Determine the (x, y) coordinate at the center of the cell enclosing the given text.  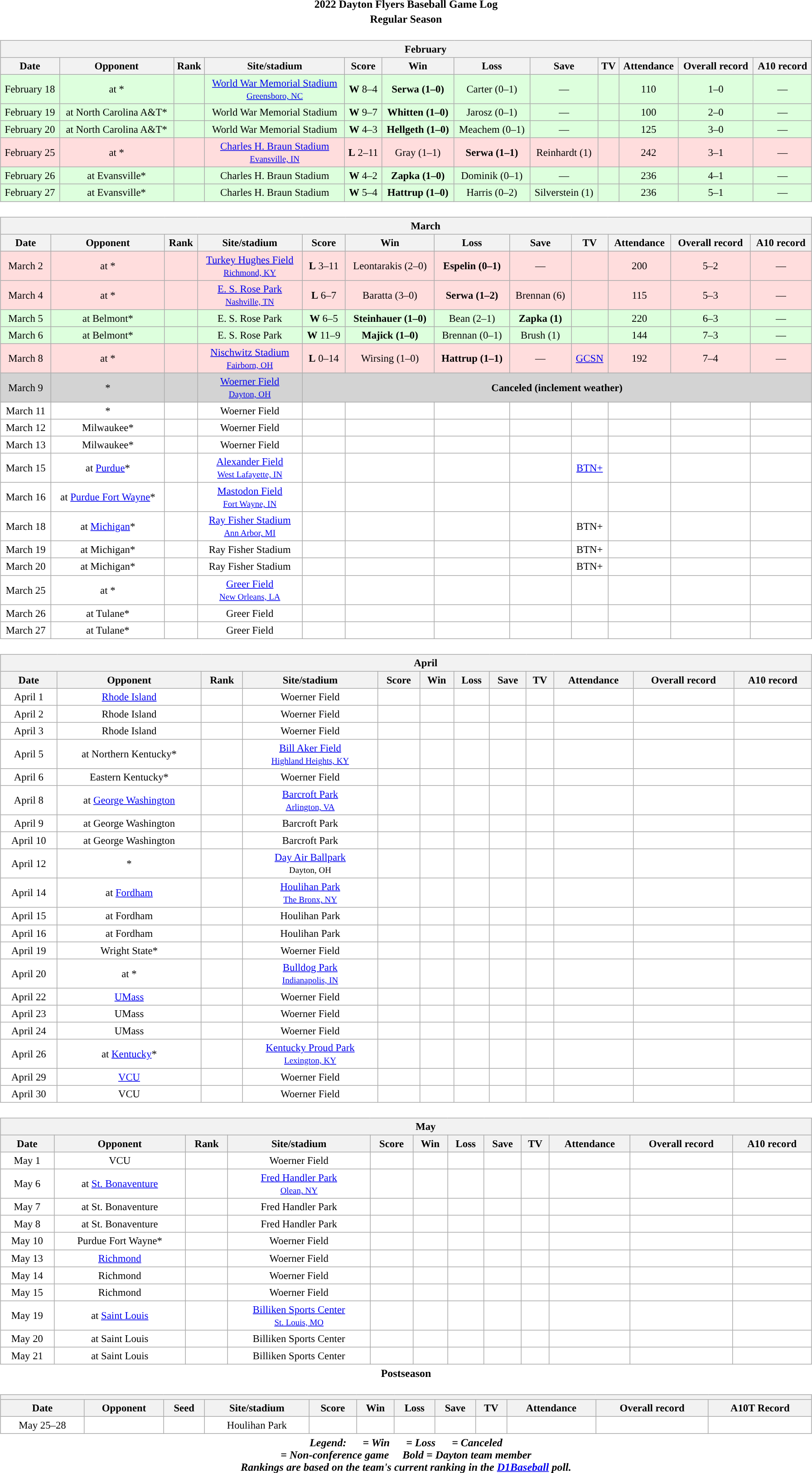
February 20 (30, 130)
Turkey Hughes FieldRichmond, KY (250, 266)
March 5 (26, 318)
Ray Fisher StadiumAnn Arbor, MI (250, 527)
Bulldog ParkIndianapolis, IN (310, 974)
April 29 (29, 1077)
April 8 (29, 800)
Espelin (0–1) (472, 266)
Harris (0–2) (492, 193)
May 8 (27, 1224)
May 10 (27, 1241)
April 1 (29, 697)
April 6 (29, 777)
W 11–9 (324, 335)
April 14 (29, 893)
Seed (184, 1408)
Dominik (0–1) (492, 176)
March (406, 225)
Purdue Fort Wayne* (120, 1241)
March 8 (26, 358)
Gray (1–1) (418, 152)
7–4 (710, 358)
February 25 (30, 152)
February 18 (30, 89)
at Purdue* (108, 468)
Brennan (0–1) (472, 335)
Wright State* (129, 950)
Canceled (inclement weather) (557, 388)
May 19 (27, 1315)
Serwa (1–1) (492, 152)
March 13 (26, 445)
April 30 (29, 1094)
Hellgeth (1–0) (418, 130)
200 (640, 266)
April 20 (29, 974)
115 (640, 295)
March 18 (26, 527)
March 16 (26, 498)
May 15 (27, 1292)
Alexander FieldWest Lafayette, IN (250, 468)
March 6 (26, 335)
May 6 (27, 1184)
Zapka (1–0) (418, 176)
100 (649, 112)
at Purdue Fort Wayne* (108, 498)
World War Memorial StadiumGreensboro, NC (275, 89)
February (406, 49)
March 27 (26, 630)
Steinhauer (1–0) (390, 318)
Reinhardt (1) (564, 152)
W 4–2 (363, 176)
April 16 (29, 933)
March 20 (26, 567)
125 (649, 130)
1–0 (716, 89)
February 26 (30, 176)
March 11 (26, 411)
April 26 (29, 1054)
March 25 (26, 590)
Silverstein (1) (564, 193)
6–3 (710, 318)
April 24 (29, 1031)
W 5–4 (363, 193)
W 8–4 (363, 89)
March 19 (26, 550)
Brush (1) (540, 335)
May 14 (27, 1275)
Bean (2–1) (472, 318)
Jarosz (0–1) (492, 112)
Baratta (3–0) (390, 295)
Eastern Kentucky* (129, 777)
Billiken Sports CenterSt. Louis, MO (299, 1315)
W 9–7 (363, 112)
April 2 (29, 714)
2–0 (716, 112)
Day Air BallparkDayton, OH (310, 864)
April 23 (29, 1013)
April 9 (29, 824)
Kentucky Proud ParkLexington, KY (310, 1054)
Majick (1–0) (390, 335)
April 5 (29, 754)
February 27 (30, 193)
Barcroft ParkArlington, VA (310, 800)
Greer FieldNew Orleans, LA (250, 590)
3–0 (716, 130)
E. S. Rose ParkNashville, TN (250, 295)
March 12 (26, 428)
5–3 (710, 295)
Whitten (1–0) (418, 112)
March 9 (26, 388)
Brennan (6) (540, 295)
L 6–7 (324, 295)
Serwa (1–2) (472, 295)
242 (649, 152)
Serwa (1–0) (418, 89)
144 (640, 335)
at Northern Kentucky* (129, 754)
7–3 (710, 335)
Hattrup (1–1) (472, 358)
May 13 (27, 1258)
W 6–5 (324, 318)
April 22 (29, 997)
5–2 (710, 266)
May 1 (27, 1161)
Houlihan ParkThe Bronx, NY (310, 893)
at Kentucky* (129, 1054)
March 4 (26, 295)
Nischwitz StadiumFairborn, OH (250, 358)
March 26 (26, 613)
L 0–14 (324, 358)
April 12 (29, 864)
May (406, 1127)
May 7 (27, 1207)
April 3 (29, 731)
Mastodon FieldFort Wayne, IN (250, 498)
Carter (0–1) (492, 89)
February 19 (30, 112)
May 20 (27, 1338)
April 10 (29, 841)
Meachem (0–1) (492, 130)
April 19 (29, 950)
March 2 (26, 266)
Hattrup (1–0) (418, 193)
Woerner FieldDayton, OH (250, 388)
April (406, 663)
Fred Handler ParkOlean, NY (299, 1184)
3–1 (716, 152)
4–1 (716, 176)
May 25–28 (43, 1425)
220 (640, 318)
Bill Aker FieldHighland Heights, KY (310, 754)
L 2–11 (363, 152)
Zapka (1) (540, 318)
May 21 (27, 1356)
Leontarakis (2–0) (390, 266)
GCSN (590, 358)
192 (640, 358)
March 15 (26, 468)
110 (649, 89)
L 3–11 (324, 266)
5–1 (716, 193)
A10T Record (760, 1408)
Wirsing (1–0) (390, 358)
Charles H. Braun StadiumEvansville, IN (275, 152)
April 15 (29, 916)
W 4–3 (363, 130)
